Search for the cell housing the specified text and yield its [x, y] center coordinate. 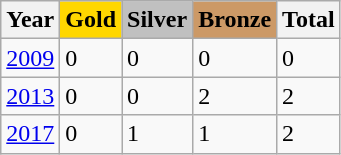
Total [309, 20]
2017 [30, 134]
Silver [158, 20]
Bronze [235, 20]
Gold [91, 20]
Year [30, 20]
2013 [30, 96]
2009 [30, 58]
